Capture the cell that displays the provided text and extract its (X, Y) central coordinate. 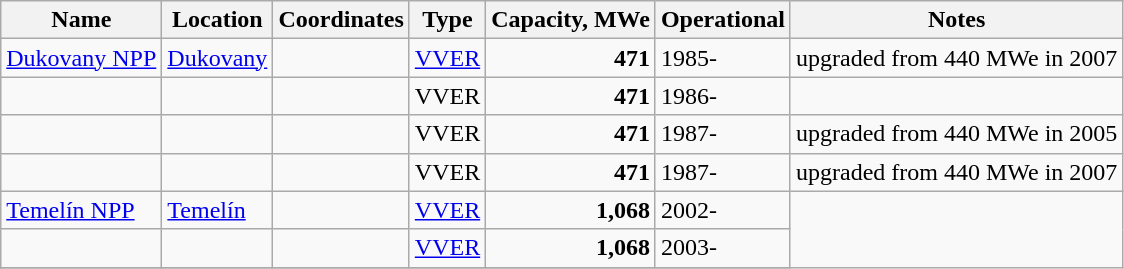
1986- (722, 96)
2003- (722, 248)
upgraded from 440 MWe in 2005 (956, 134)
Dukovany NPP (82, 58)
2002- (722, 210)
Notes (956, 20)
1985- (722, 58)
Operational (722, 20)
Temelín NPP (82, 210)
Temelín (218, 210)
Location (218, 20)
Coordinates (341, 20)
Name (82, 20)
Capacity, MWe (571, 20)
Type (447, 20)
Dukovany (218, 58)
